Provide the (X, Y) coordinate of the cell's center where the given text is located.  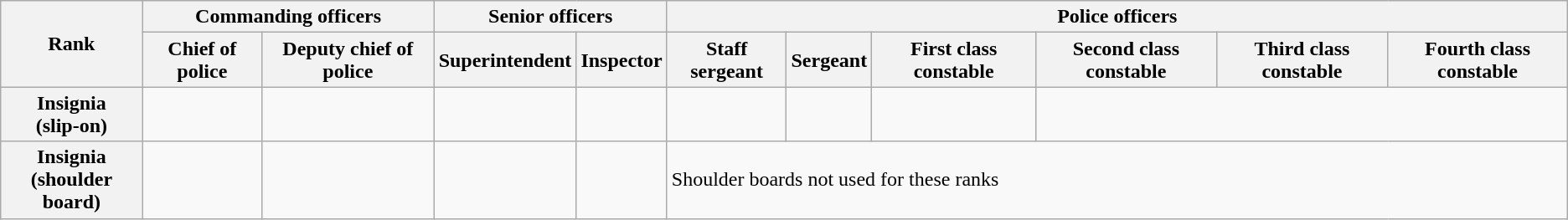
First class constable (954, 60)
Staff sergeant (727, 60)
Commanding officers (288, 17)
Deputy chief of police (348, 60)
Second class constable (1127, 60)
Inspector (622, 60)
Fourth class constable (1478, 60)
Insignia(shoulder board) (72, 180)
Sergeant (829, 60)
Rank (72, 43)
Superintendent (505, 60)
Insignia(slip-on) (72, 114)
Third class constable (1302, 60)
Police officers (1117, 17)
Shoulder boards not used for these ranks (1117, 180)
Senior officers (550, 17)
Chief of police (203, 60)
